Output the [X, Y] coordinate of the center of the cell containing the given text.  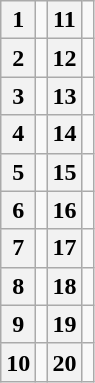
15 [64, 172]
20 [64, 362]
2 [18, 58]
4 [18, 134]
3 [18, 96]
1 [18, 20]
6 [18, 210]
10 [18, 362]
19 [64, 324]
11 [64, 20]
12 [64, 58]
13 [64, 96]
7 [18, 248]
14 [64, 134]
5 [18, 172]
18 [64, 286]
8 [18, 286]
16 [64, 210]
9 [18, 324]
17 [64, 248]
